Detect which cell encompasses the target text, then output its (x, y) center coordinate. 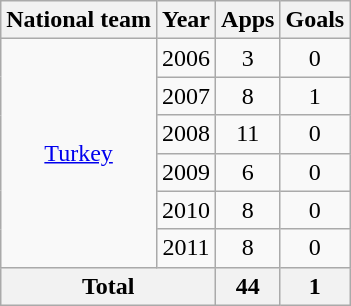
2009 (186, 172)
Year (186, 20)
2008 (186, 134)
2011 (186, 248)
2010 (186, 210)
Total (108, 286)
6 (248, 172)
National team (79, 20)
11 (248, 134)
Turkey (79, 153)
Apps (248, 20)
2007 (186, 96)
3 (248, 58)
Goals (315, 20)
2006 (186, 58)
44 (248, 286)
